From the cell containing the given text, extract its center point as [x, y] coordinate. 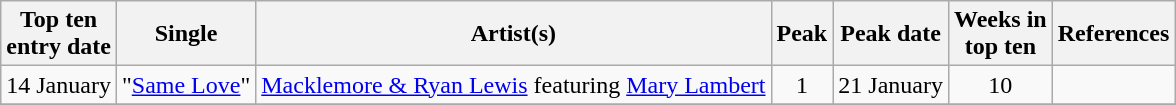
Artist(s) [514, 34]
21 January [891, 85]
Weeks intop ten [1000, 34]
1 [802, 85]
Single [186, 34]
Peak [802, 34]
Peak date [891, 34]
Top tenentry date [59, 34]
Macklemore & Ryan Lewis featuring Mary Lambert [514, 85]
"Same Love" [186, 85]
14 January [59, 85]
10 [1000, 85]
References [1114, 34]
